Pinpoint the cell where the given text exists, returning its (x, y) midpoint coordinate. 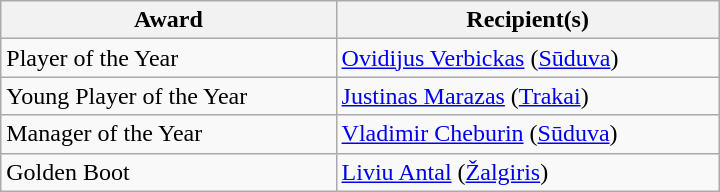
Vladimir Cheburin (Sūduva) (528, 134)
Ovidijus Verbickas (Sūduva) (528, 58)
Manager of the Year (168, 134)
Young Player of the Year (168, 96)
Justinas Marazas (Trakai) (528, 96)
Liviu Antal (Žalgiris) (528, 172)
Player of the Year (168, 58)
Recipient(s) (528, 20)
Award (168, 20)
Golden Boot (168, 172)
